Detect which cell encompasses the target text, then output its [x, y] center coordinate. 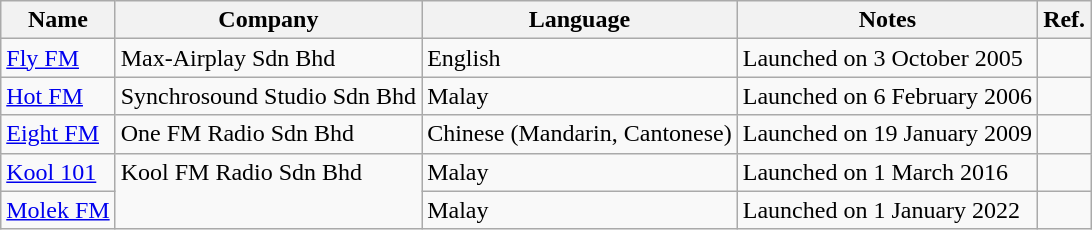
Max-Airplay Sdn Bhd [268, 58]
Hot FM [58, 96]
Language [580, 20]
Kool FM Radio Sdn Bhd [268, 191]
Eight FM [58, 134]
Launched on 6 February 2006 [887, 96]
Launched on 1 January 2022 [887, 210]
Kool 101 [58, 172]
Company [268, 20]
One FM Radio Sdn Bhd [268, 134]
Launched on 3 October 2005 [887, 58]
English [580, 58]
Launched on 19 January 2009 [887, 134]
Chinese (Mandarin, Cantonese) [580, 134]
Ref. [1064, 20]
Molek FM [58, 210]
Synchrosound Studio Sdn Bhd [268, 96]
Notes [887, 20]
Name [58, 20]
Launched on 1 March 2016 [887, 172]
Fly FM [58, 58]
